Find where the given text appears and provide that cell's center as (x, y) coordinate. 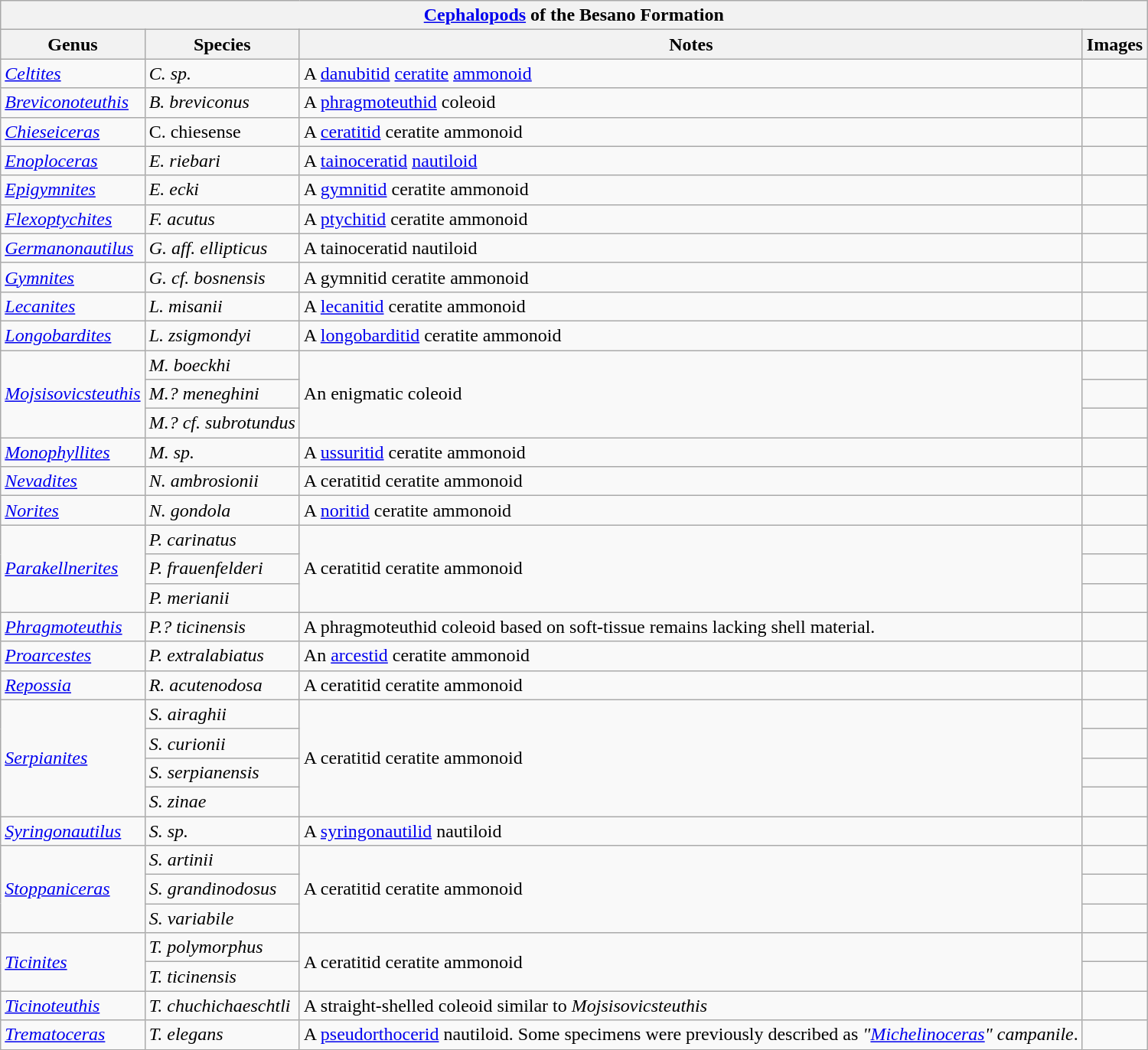
A phragmoteuthid coleoid (690, 103)
Cephalopods of the Besano Formation (574, 15)
A syringonautilid nautiloid (690, 830)
G. cf. bosnensis (222, 277)
Enoploceras (73, 161)
T. chuchichaeschtli (222, 1006)
Lecanites (73, 306)
S. curionii (222, 743)
B. breviconus (222, 103)
Images (1114, 44)
Ticinoteuthis (73, 1006)
N. ambrosionii (222, 481)
S. sp. (222, 830)
C. sp. (222, 73)
Germanonautilus (73, 248)
E. riebari (222, 161)
C. chiesense (222, 132)
Parakellnerites (73, 569)
A pseudorthocerid nautiloid. Some specimens were previously described as "Michelinoceras" campanile. (690, 1035)
A lecanitid ceratite ammonoid (690, 306)
P. carinatus (222, 540)
Serpianites (73, 758)
S. artinii (222, 860)
T. elegans (222, 1035)
Syringonautilus (73, 830)
F. acutus (222, 219)
T. polymorphus (222, 947)
E. ecki (222, 190)
G. aff. ellipticus (222, 248)
M. sp. (222, 452)
An enigmatic coleoid (690, 394)
S. serpianensis (222, 772)
Flexoptychites (73, 219)
Ticinites (73, 962)
Longobardites (73, 335)
R. acutenodosa (222, 685)
Proarcestes (73, 656)
A straight-shelled coleoid similar to Mojsisovicsteuthis (690, 1006)
Genus (73, 44)
Species (222, 44)
Monophyllites (73, 452)
Stoppaniceras (73, 889)
Chieseiceras (73, 132)
P. merianii (222, 598)
Notes (690, 44)
P.? ticinensis (222, 627)
Repossia (73, 685)
M. boeckhi (222, 365)
A ptychitid ceratite ammonoid (690, 219)
Norites (73, 510)
L. misanii (222, 306)
S. zinae (222, 801)
Nevadites (73, 481)
A phragmoteuthid coleoid based on soft-tissue remains lacking shell material. (690, 627)
M.? meneghini (222, 394)
N. gondola (222, 510)
M.? cf. subrotundus (222, 423)
Mojsisovicsteuthis (73, 394)
T. ticinensis (222, 977)
S. grandinodosus (222, 889)
A longobarditid ceratite ammonoid (690, 335)
Gymnites (73, 277)
P. frauenfelderi (222, 569)
L. zsigmondyi (222, 335)
A ussuritid ceratite ammonoid (690, 452)
P. extralabiatus (222, 656)
S. variabile (222, 918)
Epigymnites (73, 190)
S. airaghii (222, 714)
Phragmoteuthis (73, 627)
An arcestid ceratite ammonoid (690, 656)
A noritid ceratite ammonoid (690, 510)
A danubitid ceratite ammonoid (690, 73)
Celtites (73, 73)
Breviconoteuthis (73, 103)
Trematoceras (73, 1035)
